Output the [X, Y] coordinate of the center of the cell containing the given text.  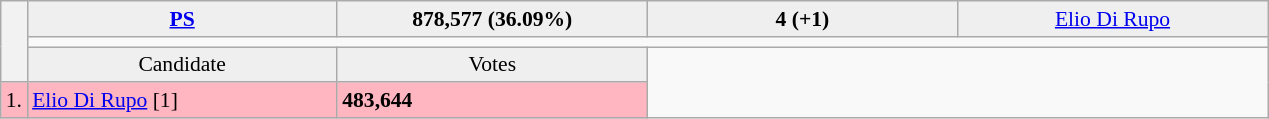
Votes [492, 65]
Elio Di Rupo [1112, 19]
Elio Di Rupo [1] [182, 101]
878,577 (36.09%) [492, 19]
PS [182, 19]
483,644 [492, 101]
1. [14, 101]
Candidate [182, 65]
4 (+1) [802, 19]
